Return (x, y) of the center of cell containing provided text 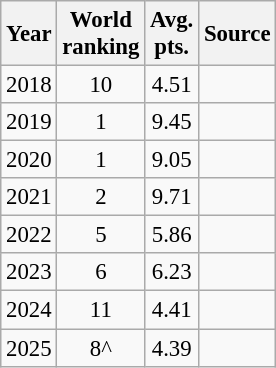
6.23 (172, 273)
2025 (29, 348)
10 (101, 85)
4.39 (172, 348)
5.86 (172, 235)
2020 (29, 160)
5 (101, 235)
2024 (29, 310)
Source (238, 34)
2 (101, 197)
Worldranking (101, 34)
4.51 (172, 85)
9.45 (172, 122)
Avg. pts. (172, 34)
9.05 (172, 160)
11 (101, 310)
9.71 (172, 197)
Year (29, 34)
2021 (29, 197)
2022 (29, 235)
2023 (29, 273)
4.41 (172, 310)
8^ (101, 348)
2019 (29, 122)
2018 (29, 85)
6 (101, 273)
